Pinpoint the cell where the given text exists, returning its (X, Y) midpoint coordinate. 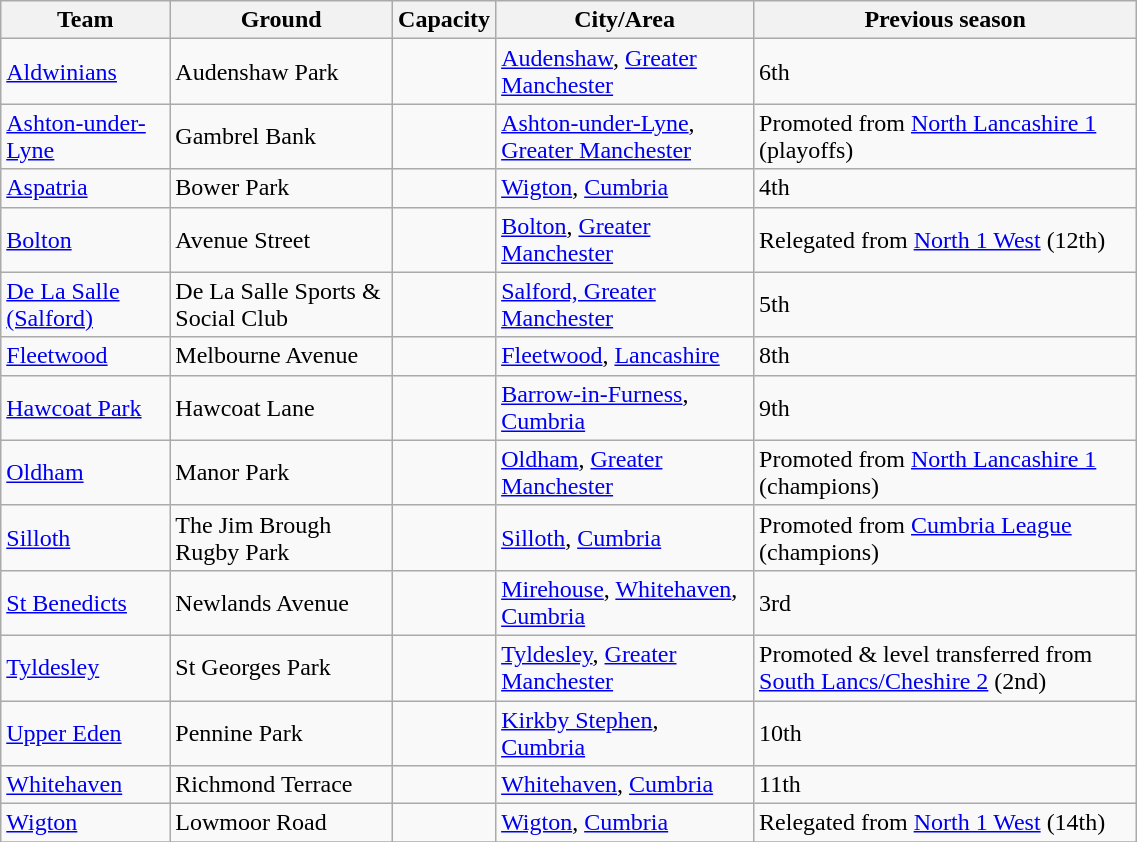
Audenshaw, Greater Manchester (625, 72)
De La Salle Sports & Social Club (282, 304)
Oldham (86, 472)
De La Salle (Salford) (86, 304)
Bolton, Greater Manchester (625, 240)
10th (946, 732)
St Benedicts (86, 602)
4th (946, 188)
Melbourne Avenue (282, 356)
Previous season (946, 20)
Wigton (86, 823)
Bolton (86, 240)
Avenue Street (282, 240)
Kirkby Stephen, Cumbria (625, 732)
Promoted from North Lancashire 1 (playoffs) (946, 136)
Audenshaw Park (282, 72)
Hawcoat Park (86, 408)
Silloth (86, 538)
Mirehouse, Whitehaven, Cumbria (625, 602)
Ground (282, 20)
Relegated from North 1 West (12th) (946, 240)
Hawcoat Lane (282, 408)
Ashton-under-Lyne, Greater Manchester (625, 136)
Fleetwood, Lancashire (625, 356)
11th (946, 785)
Salford, Greater Manchester (625, 304)
Team (86, 20)
Upper Eden (86, 732)
Capacity (444, 20)
Lowmoor Road (282, 823)
Promoted from North Lancashire 1 (champions) (946, 472)
9th (946, 408)
Bower Park (282, 188)
5th (946, 304)
Pennine Park (282, 732)
City/Area (625, 20)
Newlands Avenue (282, 602)
Tyldesley (86, 668)
Tyldesley, Greater Manchester (625, 668)
Whitehaven, Cumbria (625, 785)
Richmond Terrace (282, 785)
Relegated from North 1 West (14th) (946, 823)
Ashton-under-Lyne (86, 136)
Manor Park (282, 472)
3rd (946, 602)
Aldwinians (86, 72)
Barrow-in-Furness, Cumbria (625, 408)
Promoted & level transferred from South Lancs/Cheshire 2 (2nd) (946, 668)
Fleetwood (86, 356)
Oldham, Greater Manchester (625, 472)
St Georges Park (282, 668)
8th (946, 356)
Aspatria (86, 188)
Silloth, Cumbria (625, 538)
Whitehaven (86, 785)
Gambrel Bank (282, 136)
The Jim Brough Rugby Park (282, 538)
Promoted from Cumbria League (champions) (946, 538)
6th (946, 72)
